Pinpoint the cell where the given text exists, returning its (x, y) midpoint coordinate. 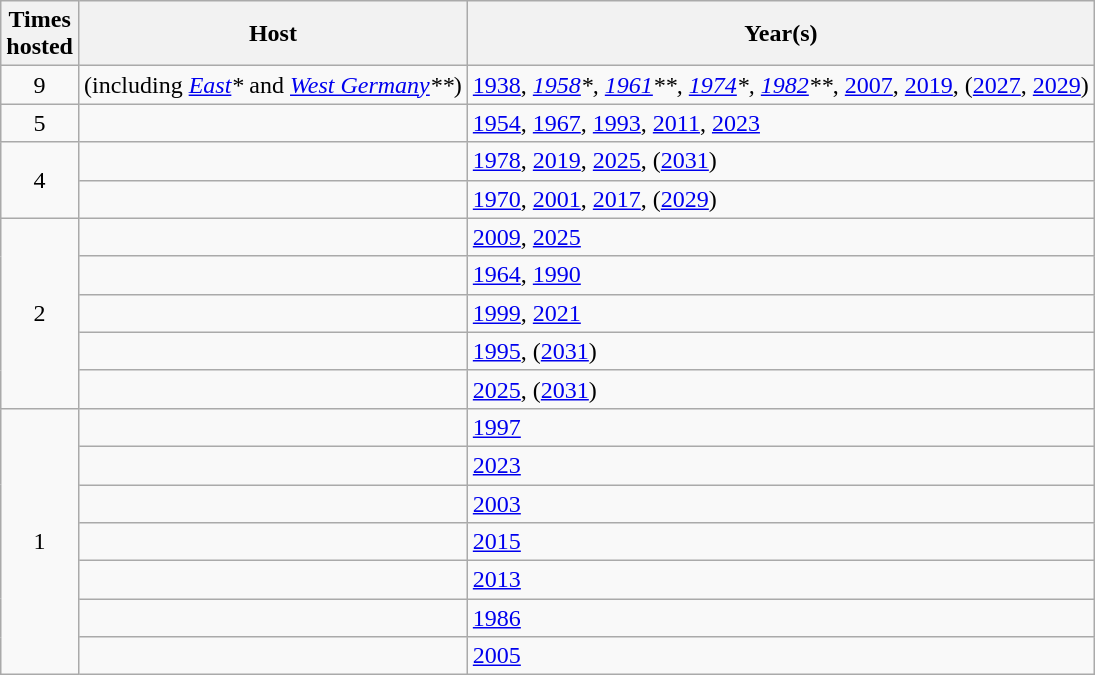
2025, (2031) (780, 389)
1978, 2019, 2025, (2031) (780, 161)
1999, 2021 (780, 313)
1970, 2001, 2017, (2029) (780, 199)
2003 (780, 503)
1995, (2031) (780, 351)
1997 (780, 427)
Times hosted (40, 34)
2009, 2025 (780, 237)
5 (40, 123)
2013 (780, 580)
2023 (780, 465)
1954, 1967, 1993, 2011, 2023 (780, 123)
1986 (780, 618)
1 (40, 541)
9 (40, 85)
1964, 1990 (780, 275)
(including East* and West Germany**) (272, 85)
Year(s) (780, 34)
4 (40, 180)
2015 (780, 542)
2 (40, 313)
Host (272, 34)
2005 (780, 656)
1938, 1958*, 1961**, 1974*, 1982**, 2007, 2019, (2027, 2029) (780, 85)
